Capture the cell that displays the provided text and extract its [x, y] central coordinate. 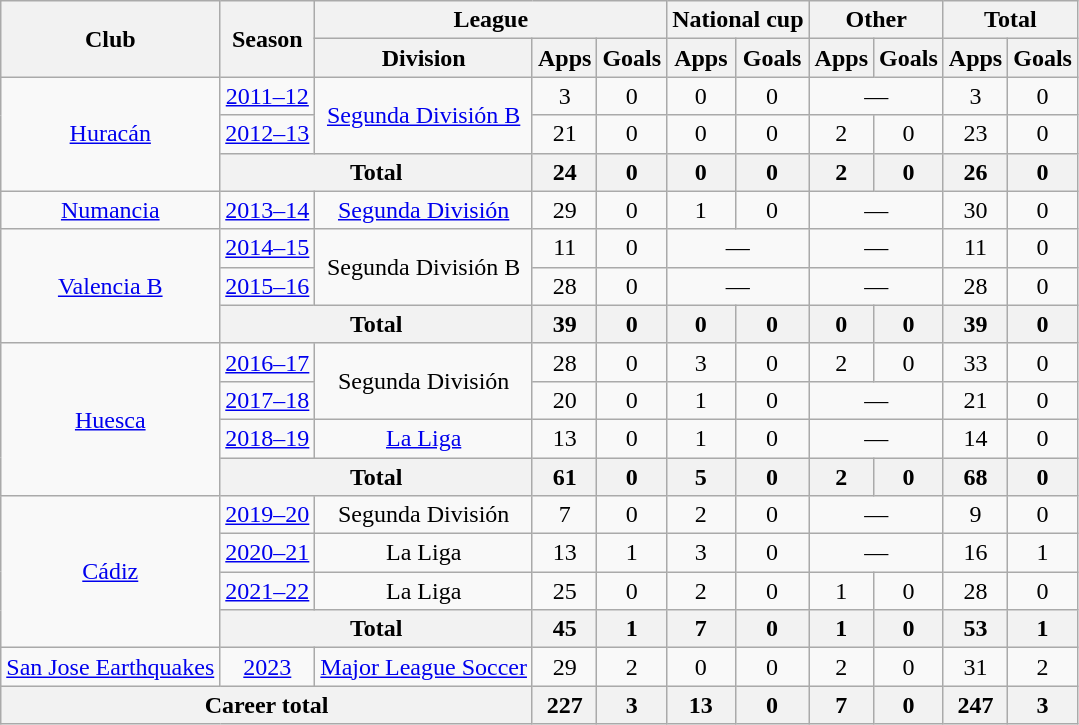
San Jose Earthquakes [110, 667]
2012–13 [268, 134]
227 [564, 705]
24 [564, 172]
Club [110, 39]
Season [268, 39]
2021–22 [268, 591]
2014–15 [268, 248]
9 [975, 515]
45 [564, 629]
247 [975, 705]
2013–14 [268, 210]
53 [975, 629]
Valencia B [110, 286]
5 [701, 477]
Huesca [110, 419]
31 [975, 667]
2018–19 [268, 438]
2023 [268, 667]
Division [424, 58]
20 [564, 400]
Numancia [110, 210]
23 [975, 134]
2016–17 [268, 362]
61 [564, 477]
2019–20 [268, 515]
25 [564, 591]
2017–18 [268, 400]
16 [975, 553]
National cup [738, 20]
2011–12 [268, 96]
2020–21 [268, 553]
14 [975, 438]
33 [975, 362]
2015–16 [268, 286]
League [491, 20]
26 [975, 172]
30 [975, 210]
Cádiz [110, 572]
Career total [267, 705]
Other [876, 20]
68 [975, 477]
Huracán [110, 134]
Major League Soccer [424, 667]
